Capture the cell that displays the provided text and extract its (x, y) central coordinate. 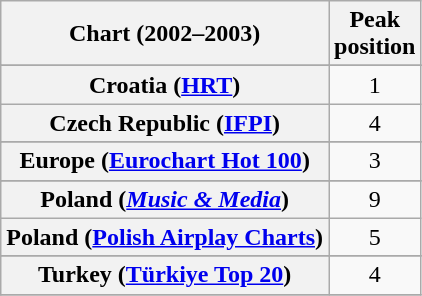
Czech Republic (IFPI) (165, 123)
Poland (Music & Media) (165, 199)
Peakposition (375, 34)
9 (375, 199)
1 (375, 85)
5 (375, 237)
3 (375, 161)
Europe (Eurochart Hot 100) (165, 161)
Chart (2002–2003) (165, 34)
Poland (Polish Airplay Charts) (165, 237)
Croatia (HRT) (165, 85)
Turkey (Türkiye Top 20) (165, 275)
